For the text-containing cell, return its midpoint in (x, y) coordinate format. 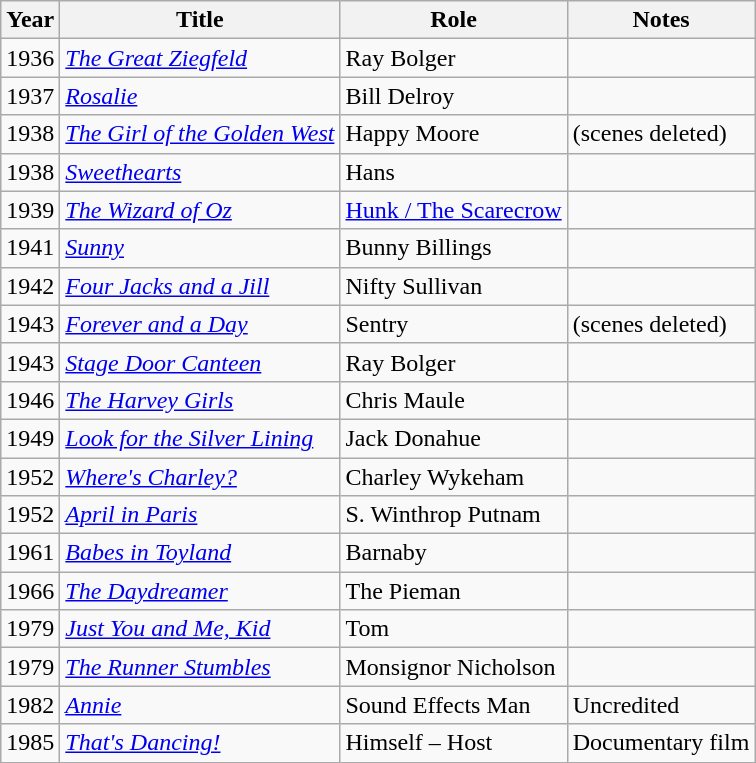
1939 (30, 210)
Where's Charley? (200, 477)
Hunk / The Scarecrow (454, 210)
The Runner Stumbles (200, 667)
Role (454, 20)
Bunny Billings (454, 248)
Stage Door Canteen (200, 362)
Hans (454, 172)
Notes (661, 20)
1982 (30, 705)
S. Winthrop Putnam (454, 515)
Jack Donahue (454, 438)
1985 (30, 743)
The Girl of the Golden West (200, 134)
Tom (454, 629)
Uncredited (661, 705)
Year (30, 20)
Rosalie (200, 96)
The Daydreamer (200, 591)
Barnaby (454, 553)
Annie (200, 705)
Himself – Host (454, 743)
Charley Wykeham (454, 477)
Nifty Sullivan (454, 286)
Babes in Toyland (200, 553)
1949 (30, 438)
That's Dancing! (200, 743)
1946 (30, 400)
1937 (30, 96)
Happy Moore (454, 134)
Look for the Silver Lining (200, 438)
1941 (30, 248)
Sunny (200, 248)
Four Jacks and a Jill (200, 286)
The Wizard of Oz (200, 210)
Just You and Me, Kid (200, 629)
1936 (30, 58)
Forever and a Day (200, 324)
April in Paris (200, 515)
Title (200, 20)
The Harvey Girls (200, 400)
Chris Maule (454, 400)
Sweethearts (200, 172)
1961 (30, 553)
Bill Delroy (454, 96)
1942 (30, 286)
The Pieman (454, 591)
Documentary film (661, 743)
Sound Effects Man (454, 705)
1966 (30, 591)
Sentry (454, 324)
Monsignor Nicholson (454, 667)
The Great Ziegfeld (200, 58)
